Find where the given text appears and provide that cell's center as (x, y) coordinate. 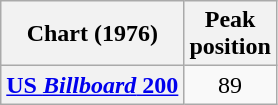
89 (230, 85)
US Billboard 200 (92, 85)
Chart (1976) (92, 34)
Peakposition (230, 34)
